Extract the (x, y) coordinate from the center of the cell holding the provided text.  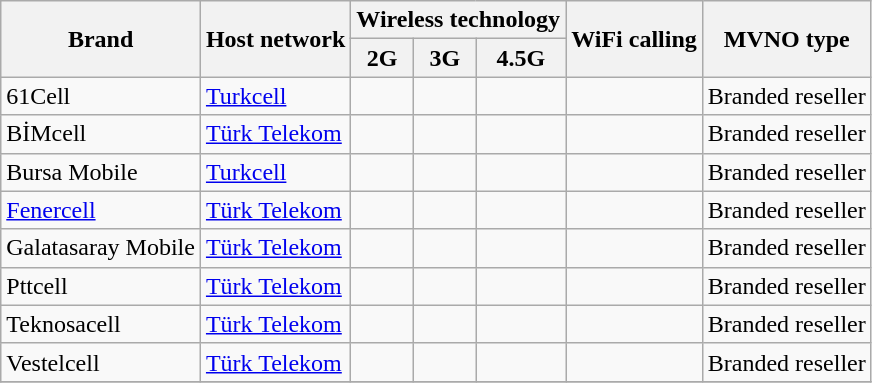
Host network (275, 39)
Galatasaray Mobile (101, 248)
Teknosacell (101, 324)
WiFi calling (634, 39)
Fenercell (101, 210)
3G (444, 58)
Pttcell (101, 286)
MVNO type (786, 39)
4.5G (521, 58)
BİMcell (101, 134)
Vestelcell (101, 362)
Brand (101, 39)
2G (382, 58)
Wireless technology (458, 20)
Bursa Mobile (101, 172)
61Cell (101, 96)
